Find where the given text appears and provide that cell's center as [X, Y] coordinate. 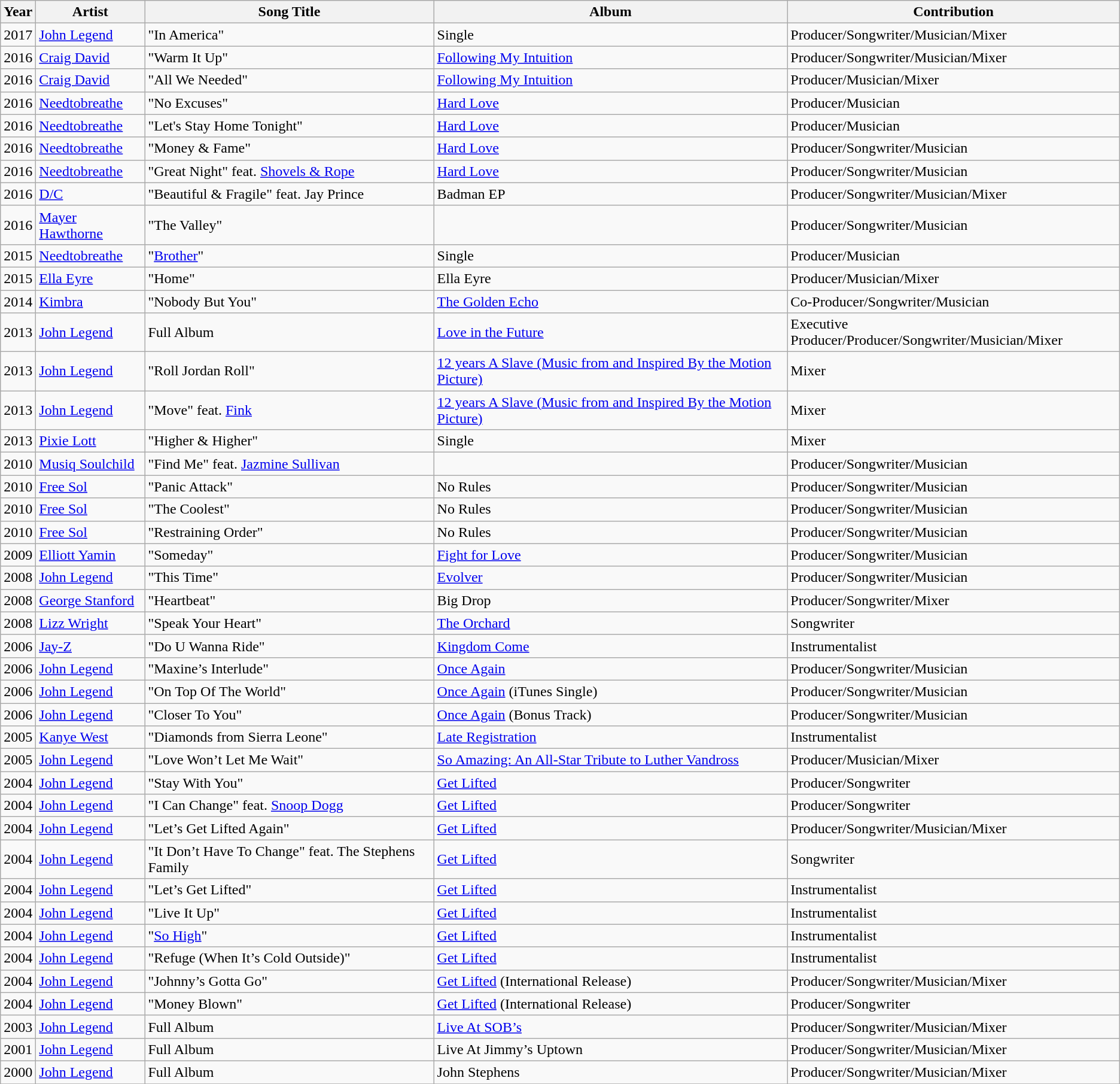
"Stay With You" [290, 783]
"Higher & Higher" [290, 441]
"This Time" [290, 578]
2000 [18, 1072]
"Closer To You" [290, 714]
"Move" feat. Fink [290, 411]
"Let’s Get Lifted" [290, 890]
"Brother" [290, 256]
Big Drop [610, 600]
Once Again [610, 669]
"Find Me" feat. Jazmine Sullivan [290, 464]
"It Don’t Have To Change" feat. The Stephens Family [290, 860]
Live At Jimmy’s Uptown [610, 1049]
The Orchard [610, 623]
"Do U Wanna Ride" [290, 646]
2009 [18, 555]
"Heartbeat" [290, 600]
"So High" [290, 936]
D/C [90, 194]
"Great Night" feat. Shovels & Rope [290, 171]
Evolver [610, 578]
"Johnny’s Gotta Go" [290, 981]
"Speak Your Heart" [290, 623]
Kanye West [90, 737]
"In America" [290, 35]
"Love Won’t Let Me Wait" [290, 760]
Mayer Hawthorne [90, 225]
Executive Producer/Producer/Songwriter/Musician/Mixer [954, 333]
Badman EP [610, 194]
Elliott Yamin [90, 555]
Pixie Lott [90, 441]
"Someday" [290, 555]
So Amazing: An All-Star Tribute to Luther Vandross [610, 760]
Once Again (Bonus Track) [610, 714]
Late Registration [610, 737]
"No Excuses" [290, 103]
"Live It Up" [290, 913]
"Nobody But You" [290, 301]
"Home" [290, 278]
John Stephens [610, 1072]
Co-Producer/Songwriter/Musician [954, 301]
Producer/Songwriter/Mixer [954, 600]
"Diamonds from Sierra Leone" [290, 737]
Love in the Future [610, 333]
"On Top Of The World" [290, 691]
Kingdom Come [610, 646]
2017 [18, 35]
George Stanford [90, 600]
"The Coolest" [290, 509]
"All We Needed" [290, 80]
"Beautiful & Fragile" feat. Jay Prince [290, 194]
"I Can Change" feat. Snoop Dogg [290, 806]
Fight for Love [610, 555]
Contribution [954, 12]
"Let’s Get Lifted Again" [290, 828]
2001 [18, 1049]
Musiq Soulchild [90, 464]
The Golden Echo [610, 301]
"Maxine’s Interlude" [290, 669]
Kimbra [90, 301]
Live At SOB’s [610, 1027]
"Refuge (When It’s Cold Outside)" [290, 958]
Once Again (iTunes Single) [610, 691]
Jay-Z [90, 646]
"Money & Fame" [290, 148]
"Warm It Up" [290, 57]
"Panic Attack" [290, 487]
Year [18, 12]
Lizz Wright [90, 623]
Artist [90, 12]
"Let's Stay Home Tonight" [290, 126]
"Money Blown" [290, 1004]
"The Valley" [290, 225]
Album [610, 12]
"Roll Jordan Roll" [290, 371]
2003 [18, 1027]
2014 [18, 301]
"Restraining Order" [290, 532]
Song Title [290, 12]
